Find where the given text appears and provide that cell's center as (X, Y) coordinate. 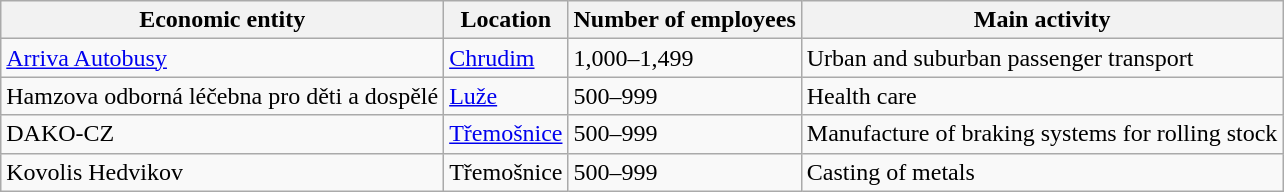
Luže (506, 96)
Location (506, 20)
Health care (1042, 96)
DAKO-CZ (222, 134)
1,000–1,499 (684, 58)
Chrudim (506, 58)
Urban and suburban passenger transport (1042, 58)
Arriva Autobusy (222, 58)
Number of employees (684, 20)
Kovolis Hedvikov (222, 172)
Casting of metals (1042, 172)
Main activity (1042, 20)
Manufacture of braking systems for rolling stock (1042, 134)
Hamzova odborná léčebna pro děti a dospělé (222, 96)
Economic entity (222, 20)
